Provide the (x, y) coordinate of the cell's center where the given text is located.  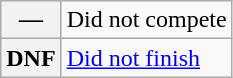
Did not finish (146, 58)
— (31, 20)
Did not compete (146, 20)
DNF (31, 58)
